Capture the cell that displays the provided text and extract its (X, Y) central coordinate. 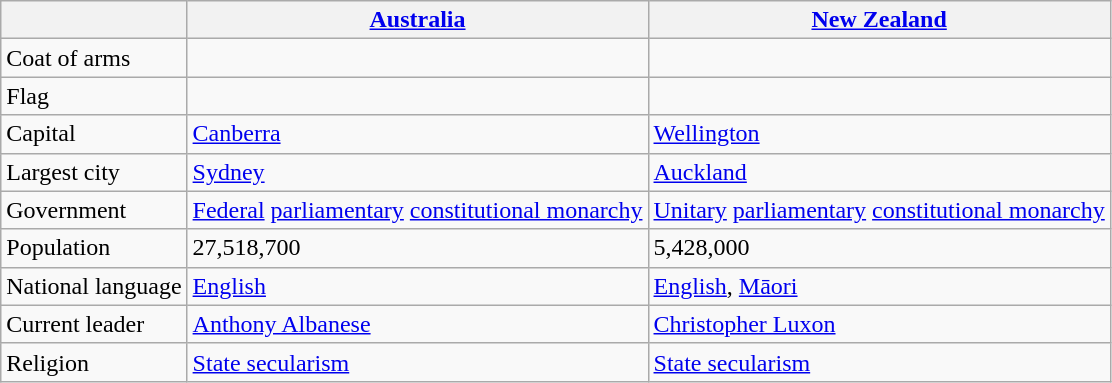
Canberra (418, 134)
Australia (418, 20)
New Zealand (879, 20)
National language (94, 286)
Christopher Luxon (879, 324)
Flag (94, 96)
English, Māori (879, 286)
Population (94, 248)
5,428,000 (879, 248)
Anthony Albanese (418, 324)
Current leader (94, 324)
Religion (94, 362)
Auckland (879, 172)
Wellington (879, 134)
Federal parliamentary constitutional monarchy (418, 210)
Unitary parliamentary constitutional monarchy (879, 210)
Coat of arms (94, 58)
Largest city (94, 172)
Sydney (418, 172)
English (418, 286)
27,518,700 (418, 248)
Capital (94, 134)
Government (94, 210)
